Capture the cell that displays the provided text and extract its (X, Y) central coordinate. 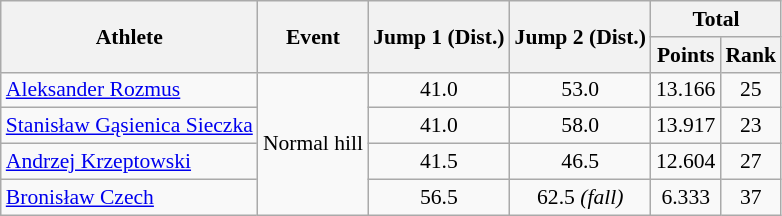
53.0 (580, 90)
62.5 (fall) (580, 197)
23 (750, 126)
Event (313, 36)
56.5 (438, 197)
Andrzej Krzeptowski (130, 162)
Aleksander Rozmus (130, 90)
58.0 (580, 126)
13.166 (686, 90)
27 (750, 162)
46.5 (580, 162)
Points (686, 55)
25 (750, 90)
Bronisław Czech (130, 197)
Total (716, 19)
Jump 1 (Dist.) (438, 36)
Rank (750, 55)
13.917 (686, 126)
Normal hill (313, 143)
6.333 (686, 197)
Jump 2 (Dist.) (580, 36)
37 (750, 197)
41.5 (438, 162)
Athlete (130, 36)
Stanisław Gąsienica Sieczka (130, 126)
12.604 (686, 162)
